Provide the (X, Y) coordinate of the cell's center where the given text is located.  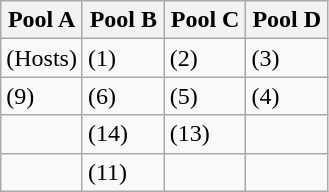
Pool B (123, 20)
(11) (123, 172)
(14) (123, 134)
(2) (205, 58)
(4) (287, 96)
Pool A (42, 20)
(9) (42, 96)
(1) (123, 58)
(3) (287, 58)
(Hosts) (42, 58)
(6) (123, 96)
Pool D (287, 20)
Pool C (205, 20)
(5) (205, 96)
(13) (205, 134)
